Extract the [X, Y] coordinate from the center of the cell holding the provided text.  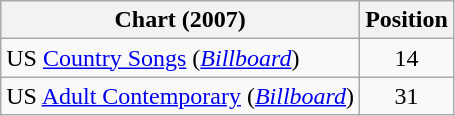
Position [407, 20]
US Country Songs (Billboard) [180, 58]
Chart (2007) [180, 20]
31 [407, 96]
US Adult Contemporary (Billboard) [180, 96]
14 [407, 58]
